For the text-containing cell, return its midpoint in [x, y] coordinate format. 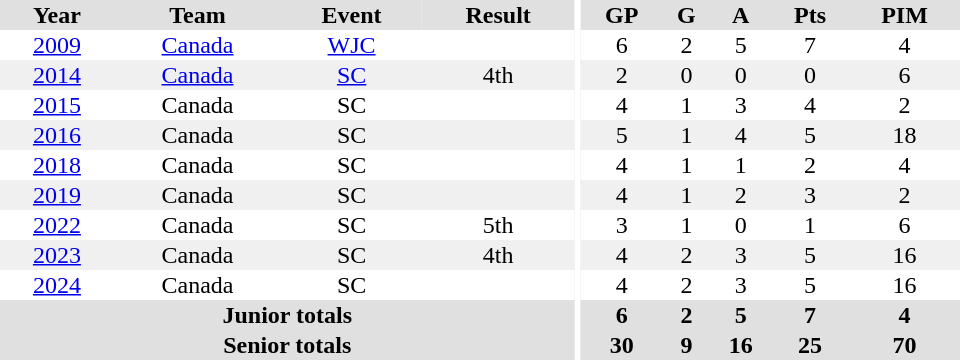
Junior totals [287, 315]
GP [622, 15]
2022 [57, 225]
PIM [904, 15]
2019 [57, 195]
70 [904, 345]
Senior totals [287, 345]
2009 [57, 45]
30 [622, 345]
Pts [810, 15]
G [686, 15]
Result [498, 15]
2018 [57, 165]
18 [904, 135]
2023 [57, 255]
2015 [57, 105]
Year [57, 15]
WJC [352, 45]
2014 [57, 75]
A [741, 15]
Event [352, 15]
25 [810, 345]
9 [686, 345]
2024 [57, 285]
5th [498, 225]
Team [198, 15]
2016 [57, 135]
